Determine the [X, Y] coordinate at the center of the cell enclosing the given text.  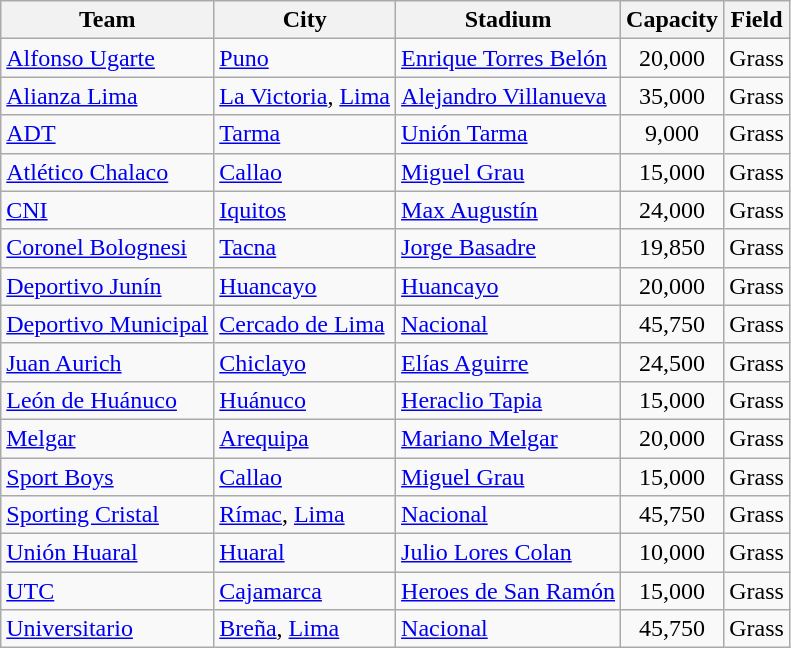
Universitario [108, 629]
Puno [305, 58]
Jorge Basadre [508, 248]
Deportivo Junín [108, 286]
Elías Aguirre [508, 362]
Arequipa [305, 438]
Deportivo Municipal [108, 324]
CNI [108, 210]
Stadium [508, 20]
19,850 [672, 248]
9,000 [672, 134]
Sport Boys [108, 477]
Tacna [305, 248]
Max Augustín [508, 210]
Chiclayo [305, 362]
Coronel Bolognesi [108, 248]
Julio Lores Colan [508, 553]
Mariano Melgar [508, 438]
Team [108, 20]
City [305, 20]
Cercado de Lima [305, 324]
Breña, Lima [305, 629]
Field [757, 20]
Unión Huaral [108, 553]
Heraclio Tapia [508, 400]
Alejandro Villanueva [508, 96]
Iquitos [305, 210]
Alfonso Ugarte [108, 58]
Tarma [305, 134]
UTC [108, 591]
24,000 [672, 210]
35,000 [672, 96]
Rímac, Lima [305, 515]
24,500 [672, 362]
Atlético Chalaco [108, 172]
Enrique Torres Belón [508, 58]
Heroes de San Ramón [508, 591]
Melgar [108, 438]
León de Huánuco [108, 400]
Capacity [672, 20]
Unión Tarma [508, 134]
Cajamarca [305, 591]
Huánuco [305, 400]
10,000 [672, 553]
La Victoria, Lima [305, 96]
Sporting Cristal [108, 515]
Juan Aurich [108, 362]
Huaral [305, 553]
ADT [108, 134]
Alianza Lima [108, 96]
